Identify which cell holds the provided text, then report its [X, Y] central coordinate. 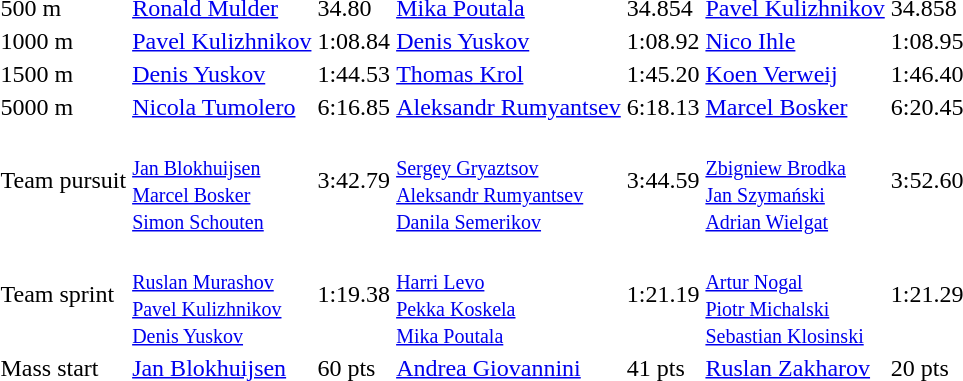
1:19.38 [354, 294]
6:16.85 [354, 107]
Pavel Kulizhnikov [222, 41]
3:42.79 [354, 180]
Nico Ihle [795, 41]
Nicola Tumolero [222, 107]
Koen Verweij [795, 74]
1:08.92 [663, 41]
Thomas Krol [509, 74]
Harri LevoPekka KoskelaMika Poutala [509, 294]
Jan BlokhuijsenMarcel BoskerSimon Schouten [222, 180]
Aleksandr Rumyantsev [509, 107]
1:44.53 [354, 74]
Artur NogalPiotr MichalskiSebastian Klosinski [795, 294]
1:08.84 [354, 41]
3:44.59 [663, 180]
Ruslan MurashovPavel KulizhnikovDenis Yuskov [222, 294]
6:18.13 [663, 107]
Zbigniew BrodkaJan SzymańskiAdrian Wielgat [795, 180]
1:21.19 [663, 294]
Sergey GryaztsovAleksandr RumyantsevDanila Semerikov [509, 180]
1:45.20 [663, 74]
Marcel Bosker [795, 107]
